For the text-containing cell, return its midpoint in [X, Y] coordinate format. 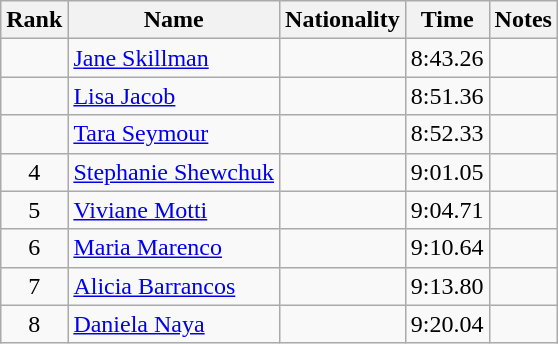
9:10.64 [447, 248]
Nationality [343, 20]
8:43.26 [447, 58]
4 [34, 172]
8:52.33 [447, 134]
Rank [34, 20]
Name [174, 20]
9:20.04 [447, 324]
Daniela Naya [174, 324]
Alicia Barrancos [174, 286]
Tara Seymour [174, 134]
9:01.05 [447, 172]
6 [34, 248]
Time [447, 20]
9:04.71 [447, 210]
Stephanie Shewchuk [174, 172]
Viviane Motti [174, 210]
7 [34, 286]
5 [34, 210]
Jane Skillman [174, 58]
8:51.36 [447, 96]
Notes [523, 20]
Maria Marenco [174, 248]
9:13.80 [447, 286]
8 [34, 324]
Lisa Jacob [174, 96]
